Return (X, Y) of the center of cell containing provided text 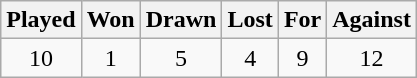
9 (302, 58)
For (302, 20)
1 (110, 58)
5 (181, 58)
10 (41, 58)
Played (41, 20)
4 (250, 58)
Against (372, 20)
Lost (250, 20)
Drawn (181, 20)
12 (372, 58)
Won (110, 20)
